Provide the (X, Y) coordinate of the cell's center where the given text is located.  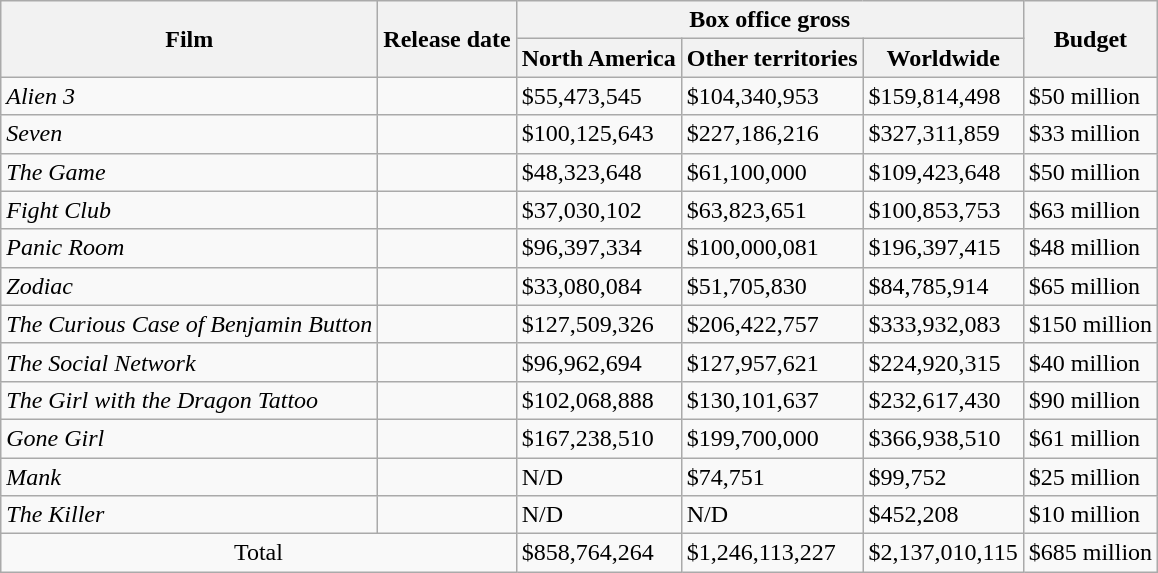
Gone Girl (190, 438)
$109,423,648 (943, 172)
$1,246,113,227 (772, 553)
$100,853,753 (943, 210)
$685 million (1090, 553)
Alien 3 (190, 96)
$33,080,084 (598, 286)
The Game (190, 172)
$199,700,000 (772, 438)
$84,785,914 (943, 286)
$74,751 (772, 477)
$96,397,334 (598, 248)
$40 million (1090, 362)
The Social Network (190, 362)
Fight Club (190, 210)
$48,323,648 (598, 172)
Box office gross (770, 20)
Budget (1090, 39)
$65 million (1090, 286)
$51,705,830 (772, 286)
$206,422,757 (772, 324)
$100,000,081 (772, 248)
The Curious Case of Benjamin Button (190, 324)
$232,617,430 (943, 400)
$130,101,637 (772, 400)
$90 million (1090, 400)
$159,814,498 (943, 96)
Zodiac (190, 286)
$61 million (1090, 438)
Panic Room (190, 248)
Mank (190, 477)
$102,068,888 (598, 400)
$63,823,651 (772, 210)
$37,030,102 (598, 210)
$55,473,545 (598, 96)
$96,962,694 (598, 362)
$127,957,621 (772, 362)
The Killer (190, 515)
$227,186,216 (772, 134)
$127,509,326 (598, 324)
$2,137,010,115 (943, 553)
Worldwide (943, 58)
$150 million (1090, 324)
$100,125,643 (598, 134)
Release date (447, 39)
$99,752 (943, 477)
$48 million (1090, 248)
$61,100,000 (772, 172)
$366,938,510 (943, 438)
$63 million (1090, 210)
The Girl with the Dragon Tattoo (190, 400)
$333,932,083 (943, 324)
$196,397,415 (943, 248)
$452,208 (943, 515)
$327,311,859 (943, 134)
Seven (190, 134)
$10 million (1090, 515)
Film (190, 39)
Total (258, 553)
$858,764,264 (598, 553)
$25 million (1090, 477)
North America (598, 58)
$33 million (1090, 134)
$167,238,510 (598, 438)
$104,340,953 (772, 96)
Other territories (772, 58)
$224,920,315 (943, 362)
